Return the (X, Y) coordinate for the center point of the cell that contains the specified text.  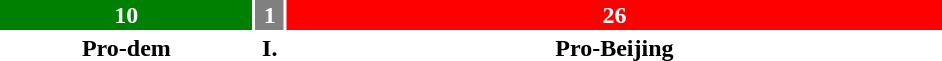
1 (270, 15)
10 (126, 15)
26 (614, 15)
